Determine the [X, Y] coordinate at the center of the cell enclosing the given text.  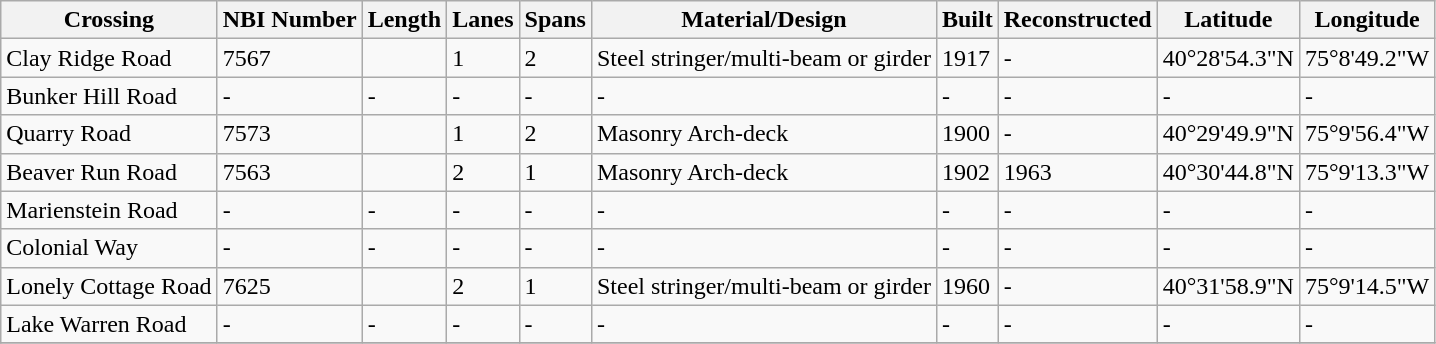
Marienstein Road [109, 210]
NBI Number [290, 20]
40°30'44.8"N [1228, 172]
40°28'54.3"N [1228, 58]
40°29'49.9"N [1228, 134]
7573 [290, 134]
7567 [290, 58]
Lake Warren Road [109, 324]
75°9'14.5"W [1366, 286]
Spans [555, 20]
40°31'58.9"N [1228, 286]
Built [967, 20]
Length [404, 20]
75°8'49.2"W [1366, 58]
75°9'13.3"W [1366, 172]
Clay Ridge Road [109, 58]
Crossing [109, 20]
Bunker Hill Road [109, 96]
Material/Design [764, 20]
Latitude [1228, 20]
1902 [967, 172]
75°9'56.4"W [1366, 134]
Lanes [483, 20]
Longitude [1366, 20]
Colonial Way [109, 248]
Beaver Run Road [109, 172]
1900 [967, 134]
Reconstructed [1078, 20]
1963 [1078, 172]
1917 [967, 58]
1960 [967, 286]
7563 [290, 172]
Quarry Road [109, 134]
Lonely Cottage Road [109, 286]
7625 [290, 286]
